Scan for the cell matching the given text and deliver its (X, Y) coordinate at center. 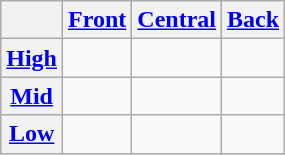
Central (177, 20)
High (32, 58)
Mid (32, 96)
Front (98, 20)
Low (32, 134)
Back (254, 20)
